Capture the cell that displays the provided text and extract its [x, y] central coordinate. 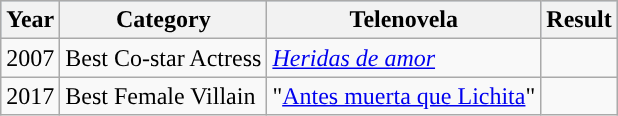
2007 [30, 58]
Category [164, 20]
"Antes muerta que Lichita" [404, 96]
Best Co-star Actress [164, 58]
Heridas de amor [404, 58]
Result [579, 20]
Year [30, 20]
Best Female Villain [164, 96]
2017 [30, 96]
Telenovela [404, 20]
